For the text-containing cell, return its midpoint in [X, Y] coordinate format. 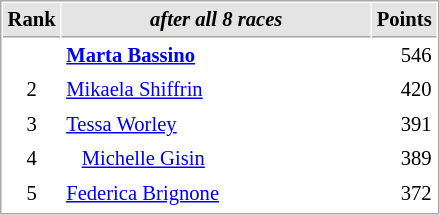
after all 8 races [216, 20]
Points [404, 20]
2 [32, 90]
Mikaela Shiffrin [216, 90]
Michelle Gisin [216, 158]
Tessa Worley [216, 124]
372 [404, 194]
Rank [32, 20]
3 [32, 124]
Federica Brignone [216, 194]
4 [32, 158]
5 [32, 194]
546 [404, 56]
Marta Bassino [216, 56]
389 [404, 158]
420 [404, 90]
391 [404, 124]
